For the text-containing cell, return its midpoint in (x, y) coordinate format. 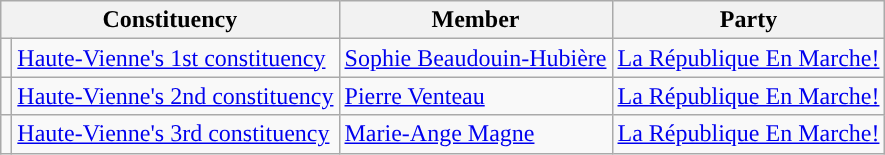
Pierre Venteau (476, 96)
Party (748, 20)
Haute-Vienne's 3rd constituency (176, 134)
Marie-Ange Magne (476, 134)
Haute-Vienne's 2nd constituency (176, 96)
Sophie Beaudouin-Hubière (476, 58)
Haute-Vienne's 1st constituency (176, 58)
Constituency (170, 20)
Member (476, 20)
